Search for the cell housing the specified text and yield its (x, y) center coordinate. 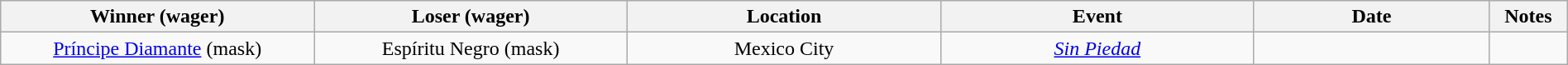
Príncipe Diamante (mask) (157, 48)
Notes (1528, 17)
Espíritu Negro (mask) (471, 48)
Date (1371, 17)
Event (1097, 17)
Sin Piedad (1097, 48)
Loser (wager) (471, 17)
Mexico City (784, 48)
Location (784, 17)
Winner (wager) (157, 17)
